For the text-containing cell, return its midpoint in (X, Y) coordinate format. 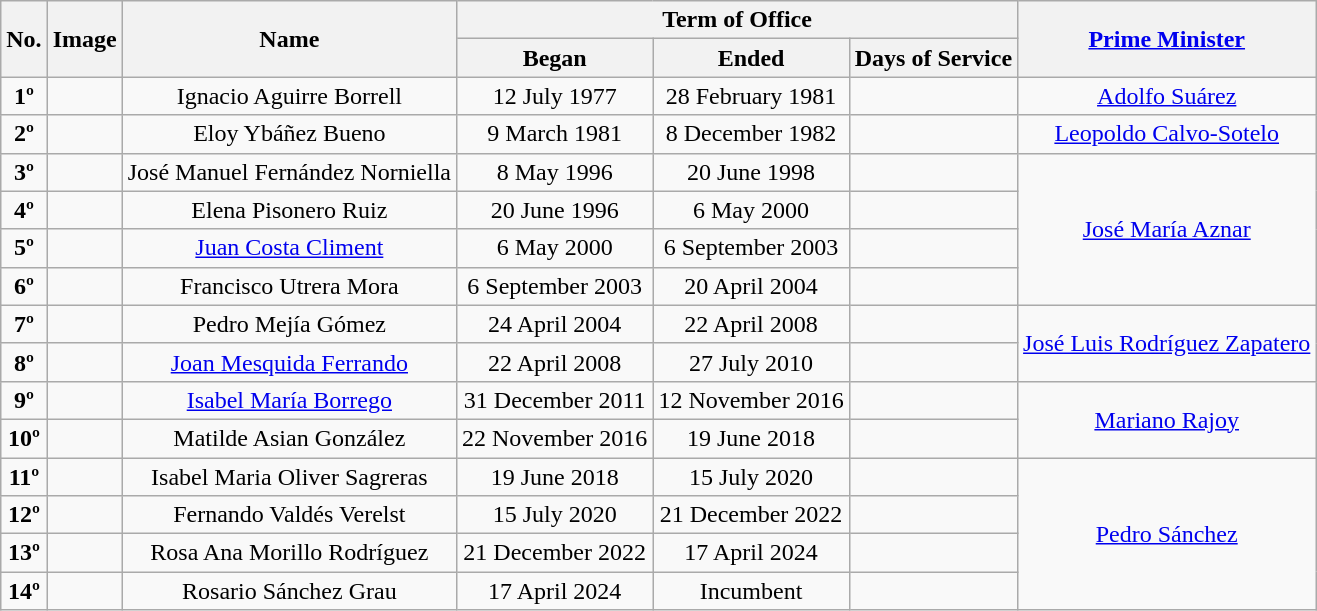
24 April 2004 (554, 324)
Pedro Sánchez (1167, 534)
6º (24, 286)
8 May 1996 (554, 172)
5º (24, 248)
Image (84, 39)
Rosa Ana Morillo Rodríguez (289, 553)
4º (24, 210)
No. (24, 39)
20 June 1996 (554, 210)
3º (24, 172)
1º (24, 96)
Eloy Ybáñez Bueno (289, 134)
12º (24, 515)
José María Aznar (1167, 229)
Adolfo Suárez (1167, 96)
Pedro Mejía Gómez (289, 324)
Joan Mesquida Ferrando (289, 362)
José Manuel Fernández Norniella (289, 172)
13º (24, 553)
Name (289, 39)
Juan Costa Climent (289, 248)
14º (24, 591)
11º (24, 477)
28 February 1981 (751, 96)
Elena Pisonero Ruiz (289, 210)
Began (554, 58)
22 November 2016 (554, 438)
Mariano Rajoy (1167, 419)
10º (24, 438)
Incumbent (751, 591)
2º (24, 134)
8 December 1982 (751, 134)
Fernando Valdés Verelst (289, 515)
Leopoldo Calvo-Sotelo (1167, 134)
12 November 2016 (751, 400)
Isabel Maria Oliver Sagreras (289, 477)
20 June 1998 (751, 172)
31 December 2011 (554, 400)
Isabel María Borrego (289, 400)
12 July 1977 (554, 96)
9 March 1981 (554, 134)
8º (24, 362)
Prime Minister (1167, 39)
Term of Office (736, 20)
José Luis Rodríguez Zapatero (1167, 343)
9º (24, 400)
7º (24, 324)
Ended (751, 58)
Francisco Utrera Mora (289, 286)
Matilde Asian González (289, 438)
20 April 2004 (751, 286)
Days of Service (933, 58)
Ignacio Aguirre Borrell (289, 96)
Rosario Sánchez Grau (289, 591)
27 July 2010 (751, 362)
